Search for the cell housing the specified text and yield its [x, y] center coordinate. 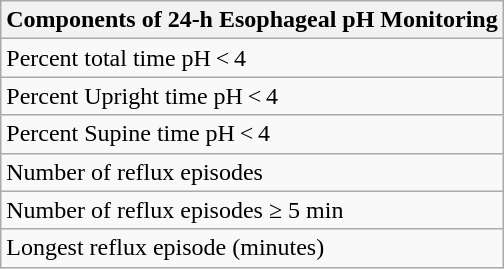
Percent Upright time pH < 4 [252, 96]
Percent total time pH < 4 [252, 58]
Components of 24-h Esophageal pH Monitoring [252, 20]
Percent Supine time pH < 4 [252, 134]
Number of reflux episodes ≥ 5 min [252, 210]
Number of reflux episodes [252, 172]
Longest reflux episode (minutes) [252, 248]
